Find where the given text appears and provide that cell's center as [x, y] coordinate. 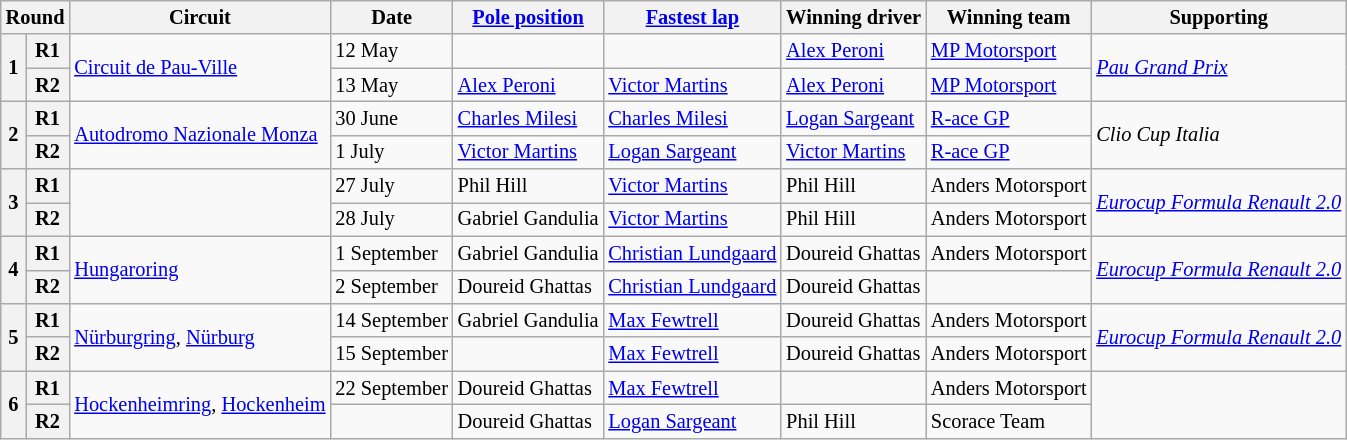
15 September [391, 354]
Fastest lap [692, 17]
30 June [391, 118]
13 May [391, 85]
Circuit de Pau-Ville [200, 68]
Hockenheimring, Hockenheim [200, 404]
Round [36, 17]
Winning team [1008, 17]
Clio Cup Italia [1218, 134]
1 September [391, 253]
Supporting [1218, 17]
Nürburgring, Nürburg [200, 336]
Date [391, 17]
4 [14, 270]
27 July [391, 186]
12 May [391, 51]
28 July [391, 219]
6 [14, 404]
Circuit [200, 17]
Pau Grand Prix [1218, 68]
14 September [391, 320]
Scorace Team [1008, 421]
Hungaroring [200, 270]
3 [14, 202]
Winning driver [854, 17]
1 July [391, 152]
5 [14, 336]
Pole position [528, 17]
2 [14, 134]
2 September [391, 287]
1 [14, 68]
22 September [391, 388]
Autodromo Nazionale Monza [200, 134]
